From the cell containing the given text, extract its center point as [X, Y] coordinate. 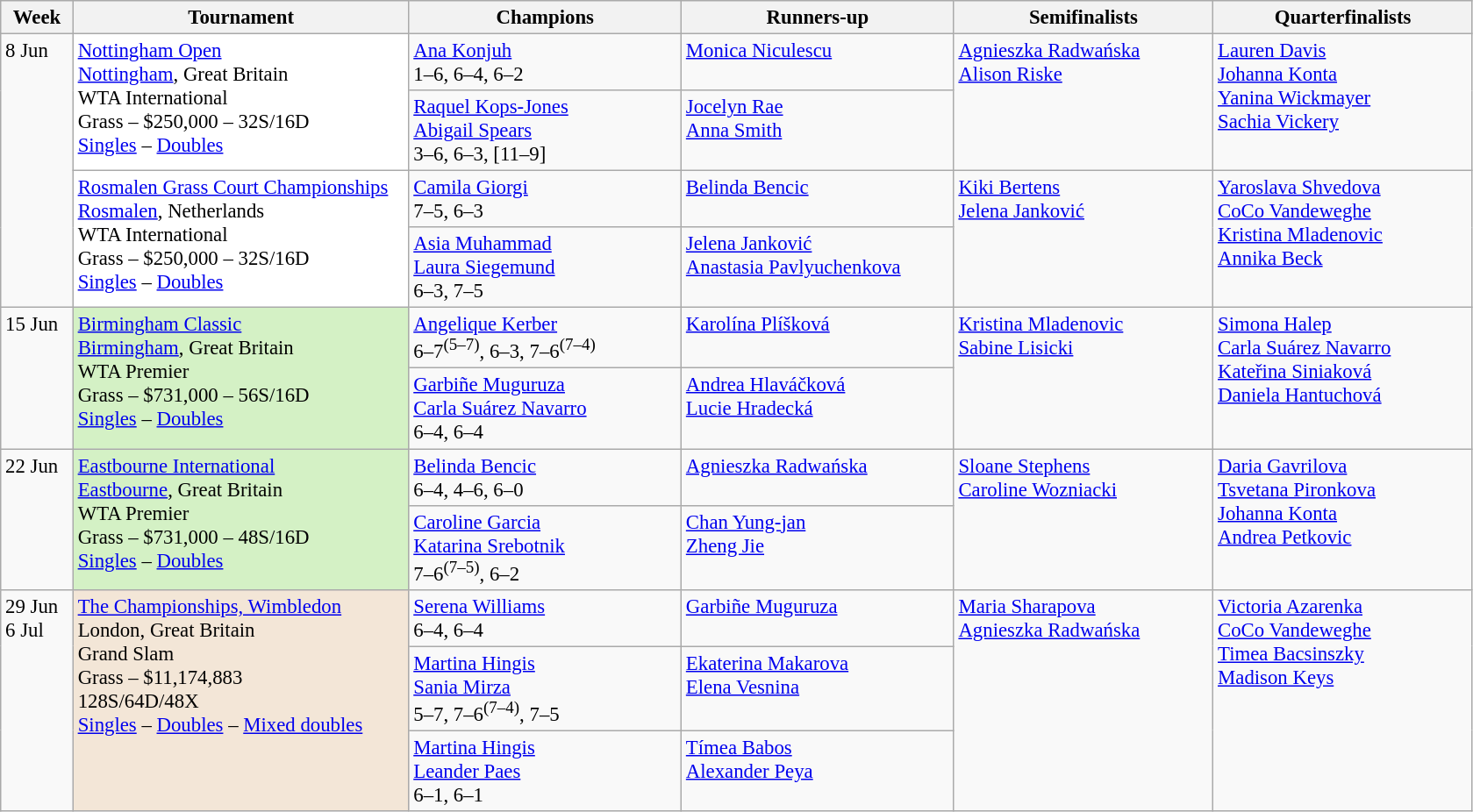
Martina Hingis Sania Mirza5–7, 7–6(7–4), 7–5 [546, 688]
Belinda Bencic6–4, 4–6, 6–0 [546, 477]
Lauren Davis Johanna Konta Yanina Wickmayer Sachia Vickery [1343, 103]
Jocelyn Rae Anna Smith [818, 131]
8 Jun [37, 171]
Karolína Plíšková [818, 338]
Tournament [240, 18]
Asia Muhammad Laura Siegemund6–3, 7–5 [546, 267]
Victoria Azarenka CoCo Vandeweghe Timea Bacsinszky Madison Keys [1343, 700]
Andrea Hlaváčková Lucie Hradecká [818, 409]
Ana Konjuh1–6, 6–4, 6–2 [546, 63]
Ekaterina Makarova Elena Vesnina [818, 688]
Semifinalists [1083, 18]
Yaroslava Shvedova CoCo Vandeweghe Kristina Mladenovic Annika Beck [1343, 239]
Agnieszka Radwańska [818, 477]
Quarterfinalists [1343, 18]
Week [37, 18]
Angelique Kerber 6–7(5–7), 6–3, 7–6(7–4) [546, 338]
15 Jun [37, 379]
Monica Niculescu [818, 63]
Birmingham Classic Birmingham, Great BritainWTA PremierGrass – $731,000 – 56S/16DSingles – Doubles [240, 379]
Garbiñe Muguruza Carla Suárez Navarro6–4, 6–4 [546, 409]
Jelena Janković Anastasia Pavlyuchenkova [818, 267]
Agnieszka Radwańska Alison Riske [1083, 103]
Simona Halep Carla Suárez Navarro Kateřina Siniaková Daniela Hantuchová [1343, 379]
Raquel Kops-Jones Abigail Spears3–6, 6–3, [11–9] [546, 131]
Kristina Mladenovic Sabine Lisicki [1083, 379]
Maria Sharapova Agnieszka Radwańska [1083, 700]
The Championships, Wimbledon London, Great BritainGrand SlamGrass – $11,174,883128S/64D/48XSingles – Doubles – Mixed doubles [240, 700]
22 Jun [37, 519]
Belinda Bencic [818, 200]
29 Jun 6 Jul [37, 700]
Garbiñe Muguruza [818, 617]
Nottingham Open Nottingham, Great BritainWTA InternationalGrass – $250,000 – 32S/16DSingles – Doubles [240, 103]
Daria Gavrilova Tsvetana Pironkova Johanna Konta Andrea Petkovic [1343, 519]
Runners-up [818, 18]
Serena Williams6–4, 6–4 [546, 617]
Camila Giorgi 7–5, 6–3 [546, 200]
Sloane Stephens Caroline Wozniacki [1083, 519]
Tímea Babos Alexander Peya [818, 771]
Chan Yung-jan Zheng Jie [818, 547]
Eastbourne International Eastbourne, Great BritainWTA PremierGrass – $731,000 – 48S/16DSingles – Doubles [240, 519]
Rosmalen Grass Court Championships Rosmalen, NetherlandsWTA InternationalGrass – $250,000 – 32S/16DSingles – Doubles [240, 239]
Caroline Garcia Katarina Srebotnik 7–6(7–5), 6–2 [546, 547]
Martina Hingis Leander Paes6–1, 6–1 [546, 771]
Kiki Bertens Jelena Janković [1083, 239]
Champions [546, 18]
